Return [X, Y] of the center of cell containing provided text 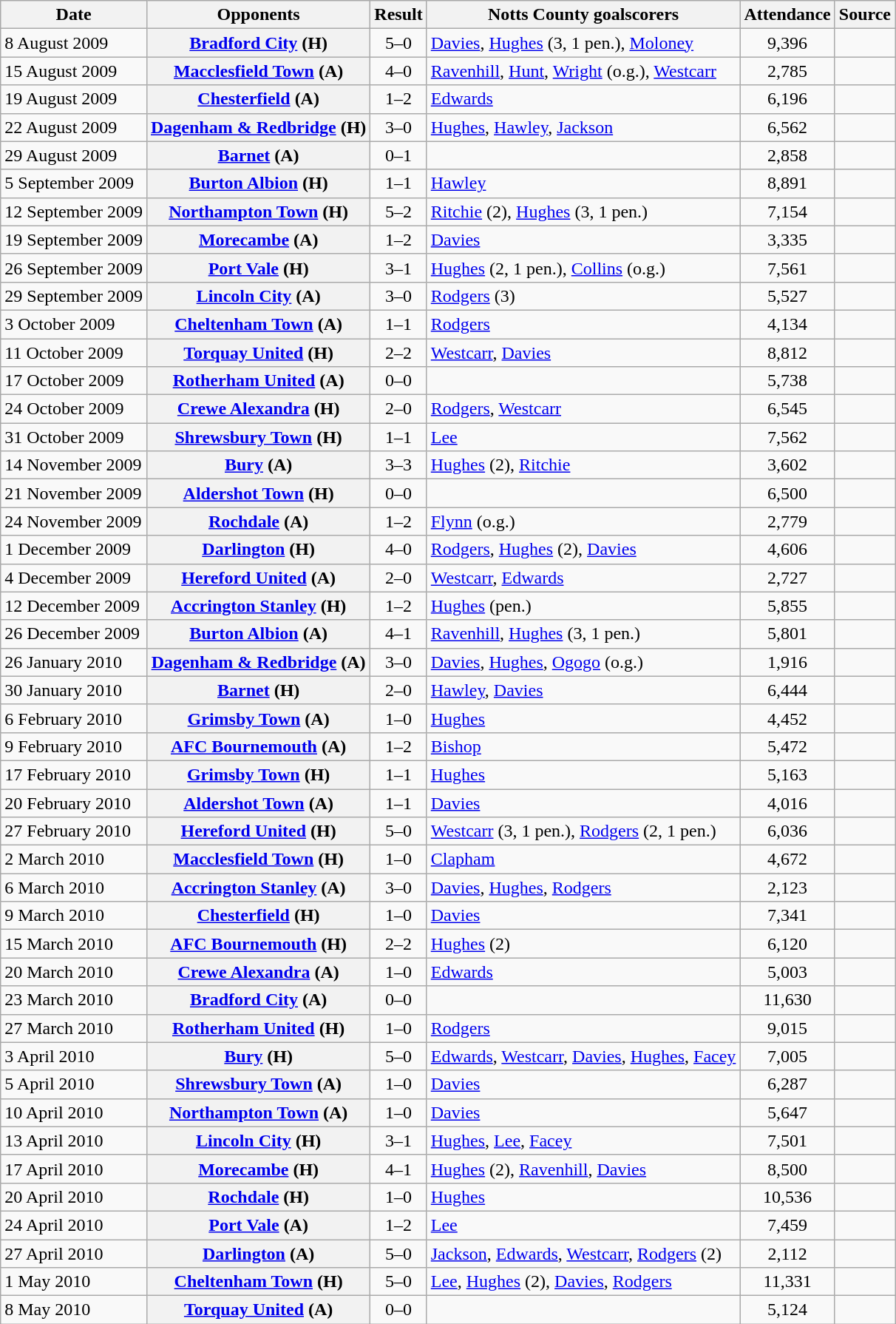
6 March 2010 [74, 888]
5,003 [787, 972]
Macclesfield Town (H) [258, 859]
6,120 [787, 944]
Hawley, Davies [583, 690]
Torquay United (A) [258, 1310]
Hereford United (H) [258, 831]
4,016 [787, 803]
3,335 [787, 240]
21 November 2009 [74, 493]
Morecambe (H) [258, 1169]
20 February 2010 [74, 803]
Northampton Town (A) [258, 1112]
Hughes (2, 1 pen.), Collins (o.g.) [583, 268]
1 May 2010 [74, 1282]
Result [398, 15]
Ravenhill, Hughes (3, 1 pen.) [583, 634]
Westcarr, Edwards [583, 578]
4,606 [787, 550]
Rochdale (H) [258, 1197]
AFC Bournemouth (A) [258, 746]
15 August 2009 [74, 71]
2,112 [787, 1254]
Shrewsbury Town (A) [258, 1084]
Chesterfield (H) [258, 916]
31 October 2009 [74, 437]
17 April 2010 [74, 1169]
Rodgers, Hughes (2), Davies [583, 550]
24 October 2009 [74, 409]
5–2 [398, 212]
Cheltenham Town (A) [258, 324]
Hughes (pen.) [583, 606]
AFC Bournemouth (H) [258, 944]
29 August 2009 [74, 155]
17 February 2010 [74, 774]
Torquay United (H) [258, 353]
7,459 [787, 1225]
4 December 2009 [74, 578]
14 November 2009 [74, 465]
Bradford City (A) [258, 1000]
Dagenham & Redbridge (A) [258, 662]
6,444 [787, 690]
8,891 [787, 183]
Morecambe (A) [258, 240]
8,500 [787, 1169]
Shrewsbury Town (H) [258, 437]
3–3 [398, 465]
6,545 [787, 409]
Flynn (o.g.) [583, 521]
Lincoln City (A) [258, 296]
Westcarr (3, 1 pen.), Rodgers (2, 1 pen.) [583, 831]
27 March 2010 [74, 1028]
30 January 2010 [74, 690]
Accrington Stanley (H) [258, 606]
8,812 [787, 353]
5,472 [787, 746]
Port Vale (H) [258, 268]
20 April 2010 [74, 1197]
11,331 [787, 1282]
20 March 2010 [74, 972]
Macclesfield Town (A) [258, 71]
4,672 [787, 859]
Rodgers, Westcarr [583, 409]
Aldershot Town (A) [258, 803]
15 March 2010 [74, 944]
1 December 2009 [74, 550]
24 November 2009 [74, 521]
27 April 2010 [74, 1254]
Hughes (2) [583, 944]
24 April 2010 [74, 1225]
6,500 [787, 493]
Burton Albion (H) [258, 183]
2,785 [787, 71]
Barnet (H) [258, 690]
Clapham [583, 859]
Bury (A) [258, 465]
11,630 [787, 1000]
26 January 2010 [74, 662]
Edwards, Westcarr, Davies, Hughes, Facey [583, 1056]
19 September 2009 [74, 240]
3 October 2009 [74, 324]
26 September 2009 [74, 268]
Jackson, Edwards, Westcarr, Rodgers (2) [583, 1254]
5,801 [787, 634]
8 May 2010 [74, 1310]
Date [74, 15]
Bishop [583, 746]
5,647 [787, 1112]
Burton Albion (A) [258, 634]
Davies, Hughes (3, 1 pen.), Moloney [583, 43]
26 December 2009 [74, 634]
Grimsby Town (A) [258, 718]
Darlington (A) [258, 1254]
Lee, Hughes (2), Davies, Rodgers [583, 1282]
5,855 [787, 606]
4,452 [787, 718]
Hughes, Hawley, Jackson [583, 127]
Hawley [583, 183]
5 April 2010 [74, 1084]
Bradford City (H) [258, 43]
Ravenhill, Hunt, Wright (o.g.), Westcarr [583, 71]
Rodgers (3) [583, 296]
Source [865, 15]
2,123 [787, 888]
Grimsby Town (H) [258, 774]
17 October 2009 [74, 381]
Chesterfield (A) [258, 99]
Westcarr, Davies [583, 353]
4,134 [787, 324]
7,005 [787, 1056]
2 March 2010 [74, 859]
8 August 2009 [74, 43]
Hereford United (A) [258, 578]
7,154 [787, 212]
Davies, Hughes, Rodgers [583, 888]
6,562 [787, 127]
6,196 [787, 99]
Ritchie (2), Hughes (3, 1 pen.) [583, 212]
Rochdale (A) [258, 521]
Darlington (H) [258, 550]
0–1 [398, 155]
Aldershot Town (H) [258, 493]
9 February 2010 [74, 746]
Hughes (2), Ravenhill, Davies [583, 1169]
Notts County goalscorers [583, 15]
23 March 2010 [74, 1000]
7,561 [787, 268]
Attendance [787, 15]
Hughes (2), Ritchie [583, 465]
Rotherham United (H) [258, 1028]
Hughes, Lee, Facey [583, 1141]
13 April 2010 [74, 1141]
27 February 2010 [74, 831]
Lincoln City (H) [258, 1141]
22 August 2009 [74, 127]
2,727 [787, 578]
Northampton Town (H) [258, 212]
Cheltenham Town (H) [258, 1282]
12 December 2009 [74, 606]
29 September 2009 [74, 296]
Davies, Hughes, Ogogo (o.g.) [583, 662]
9,015 [787, 1028]
6,287 [787, 1084]
5,527 [787, 296]
10 April 2010 [74, 1112]
Accrington Stanley (A) [258, 888]
7,501 [787, 1141]
Barnet (A) [258, 155]
5,124 [787, 1310]
Port Vale (A) [258, 1225]
Dagenham & Redbridge (H) [258, 127]
6 February 2010 [74, 718]
11 October 2009 [74, 353]
2,779 [787, 521]
9 March 2010 [74, 916]
6,036 [787, 831]
9,396 [787, 43]
2,858 [787, 155]
5,163 [787, 774]
12 September 2009 [74, 212]
Bury (H) [258, 1056]
Rotherham United (A) [258, 381]
Crewe Alexandra (H) [258, 409]
7,341 [787, 916]
3 April 2010 [74, 1056]
1,916 [787, 662]
Opponents [258, 15]
19 August 2009 [74, 99]
5 September 2009 [74, 183]
10,536 [787, 1197]
3,602 [787, 465]
5,738 [787, 381]
7,562 [787, 437]
Crewe Alexandra (A) [258, 972]
